Pinpoint the cell where the given text exists, returning its [X, Y] midpoint coordinate. 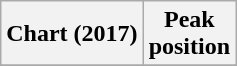
Chart (2017) [72, 34]
Peak position [189, 34]
